Pinpoint the cell where the given text exists, returning its [X, Y] midpoint coordinate. 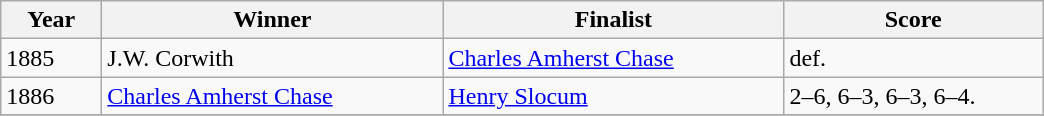
Score [914, 20]
Year [52, 20]
1885 [52, 58]
Finalist [614, 20]
1886 [52, 96]
def. [914, 58]
Winner [272, 20]
J.W. Corwith [272, 58]
Henry Slocum [614, 96]
2–6, 6–3, 6–3, 6–4. [914, 96]
